From the cell containing the given text, extract its center point as [x, y] coordinate. 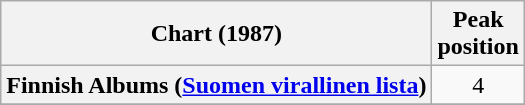
Finnish Albums (Suomen virallinen lista) [216, 85]
Peakposition [478, 34]
4 [478, 85]
Chart (1987) [216, 34]
